Locate the cell with the specified text and output its (X, Y) center coordinate. 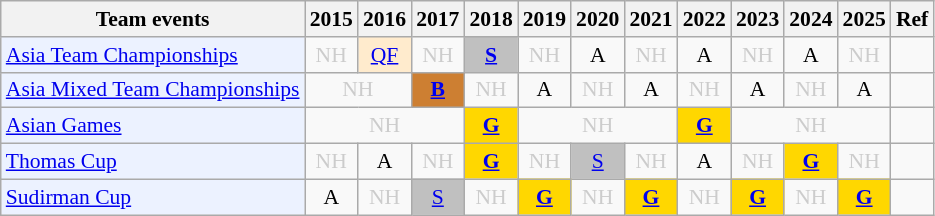
2018 (490, 19)
Asia Team Championships (153, 55)
Sudirman Cup (153, 197)
2025 (864, 19)
2015 (332, 19)
QF (384, 55)
Asian Games (153, 126)
2023 (758, 19)
Asia Mixed Team Championships (153, 90)
B (438, 90)
2016 (384, 19)
Team events (153, 19)
2020 (598, 19)
2021 (650, 19)
2019 (544, 19)
Ref (912, 19)
2022 (704, 19)
2024 (810, 19)
2017 (438, 19)
Thomas Cup (153, 162)
